Pinpoint the cell where the given text exists, returning its [X, Y] midpoint coordinate. 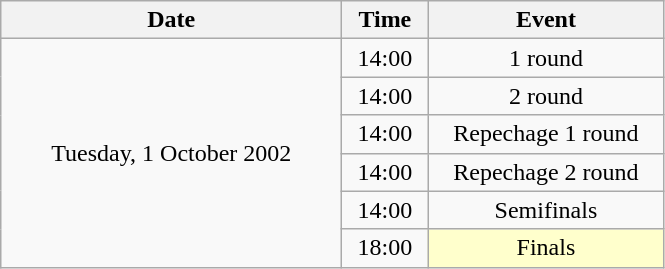
Semifinals [546, 210]
Event [546, 20]
Repechage 2 round [546, 172]
2 round [546, 96]
Date [172, 20]
Tuesday, 1 October 2002 [172, 153]
1 round [546, 58]
Finals [546, 248]
18:00 [385, 248]
Time [385, 20]
Repechage 1 round [546, 134]
